From the cell containing the given text, extract its center point as [X, Y] coordinate. 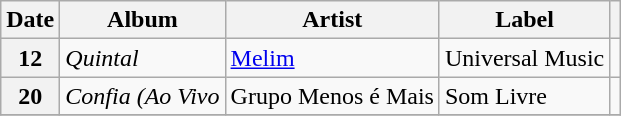
12 [30, 58]
Quintal [142, 58]
Album [142, 20]
Grupo Menos é Mais [332, 96]
Confia (Ao Vivo [142, 96]
Label [524, 20]
Som Livre [524, 96]
Melim [332, 58]
Universal Music [524, 58]
Date [30, 20]
20 [30, 96]
Artist [332, 20]
